Find where the given text appears and provide that cell's center as [X, Y] coordinate. 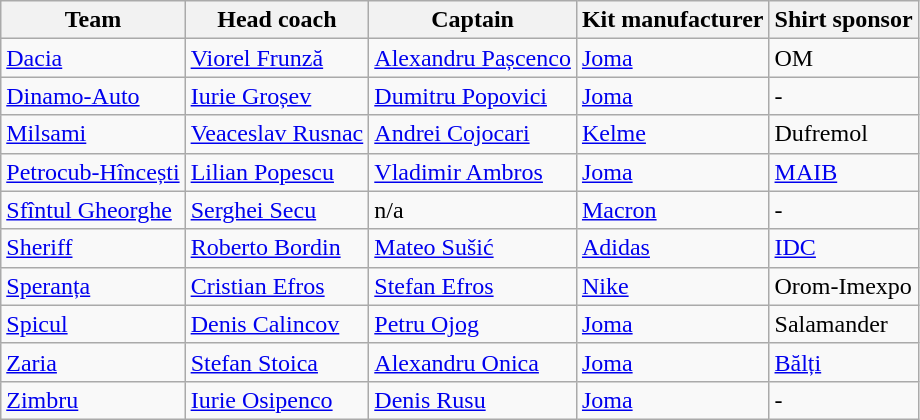
Orom-Imexpo [844, 286]
Dufremol [844, 134]
OM [844, 58]
Iurie Osipenco [277, 400]
Zimbru [93, 400]
Petru Ojog [473, 324]
Sfîntul Gheorghe [93, 210]
Alexandru Onica [473, 362]
Petrocub-Hîncești [93, 172]
Dinamo-Auto [93, 96]
Dacia [93, 58]
Viorel Frunză [277, 58]
n/a [473, 210]
Mateo Sušić [473, 248]
Veaceslav Rusnac [277, 134]
Nike [672, 286]
Dumitru Popovici [473, 96]
Vladimir Ambros [473, 172]
Stefan Stoica [277, 362]
Macron [672, 210]
Milsami [93, 134]
IDC [844, 248]
MAIB [844, 172]
Andrei Cojocari [473, 134]
Sheriff [93, 248]
Serghei Secu [277, 210]
Denis Rusu [473, 400]
Roberto Bordin [277, 248]
Stefan Efros [473, 286]
Lilian Popescu [277, 172]
Shirt sponsor [844, 20]
Kit manufacturer [672, 20]
Zaria [93, 362]
Adidas [672, 248]
Bălți [844, 362]
Denis Calincov [277, 324]
Salamander [844, 324]
Iurie Groșev [277, 96]
Spicul [93, 324]
Speranța [93, 286]
Alexandru Pașcenco [473, 58]
Cristian Efros [277, 286]
Captain [473, 20]
Team [93, 20]
Head coach [277, 20]
Kelme [672, 134]
